Extract the [X, Y] coordinate from the center of the cell holding the provided text.  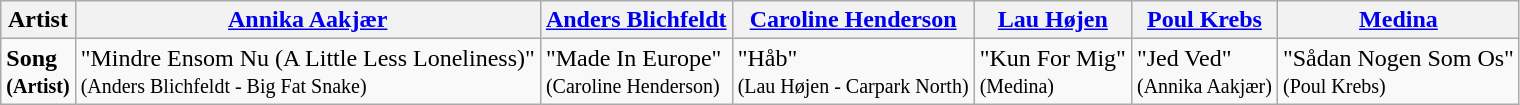
Caroline Henderson [853, 20]
Anders Blichfeldt [636, 20]
"Kun For Mig"(Medina) [1052, 72]
Medina [1398, 20]
Lau Højen [1052, 20]
Song(Artist) [38, 72]
"Mindre Ensom Nu (A Little Less Loneliness)"(Anders Blichfeldt - Big Fat Snake) [308, 72]
"Håb"(Lau Højen - Carpark North) [853, 72]
"Jed Ved"(Annika Aakjær) [1204, 72]
Annika Aakjær [308, 20]
Poul Krebs [1204, 20]
Artist [38, 20]
"Made In Europe"(Caroline Henderson) [636, 72]
"Sådan Nogen Som Os"(Poul Krebs) [1398, 72]
